Search for the cell housing the specified text and yield its (X, Y) center coordinate. 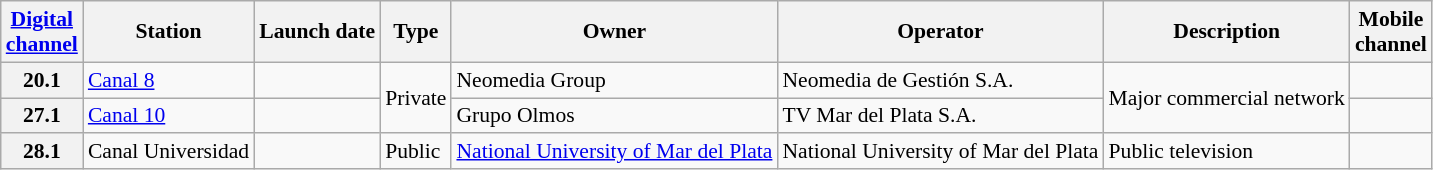
Neomedia de Gestión S.A. (940, 80)
Launch date (317, 32)
Canal 10 (168, 116)
20.1 (42, 80)
Public television (1227, 152)
Digitalchannel (42, 32)
Type (416, 32)
Mobilechannel (1391, 32)
28.1 (42, 152)
Canal 8 (168, 80)
Operator (940, 32)
Description (1227, 32)
Neomedia Group (614, 80)
27.1 (42, 116)
Station (168, 32)
Owner (614, 32)
Major commercial network (1227, 98)
Canal Universidad (168, 152)
Public (416, 152)
Grupo Olmos (614, 116)
TV Mar del Plata S.A. (940, 116)
Private (416, 98)
